Extract the (X, Y) coordinate from the center of the cell holding the provided text.  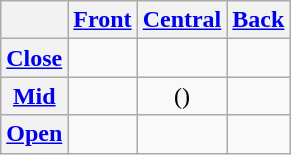
() (182, 96)
Open (34, 134)
Central (182, 20)
Close (34, 58)
Mid (34, 96)
Back (258, 20)
Front (102, 20)
